Scan for the cell matching the given text and deliver its (x, y) coordinate at center. 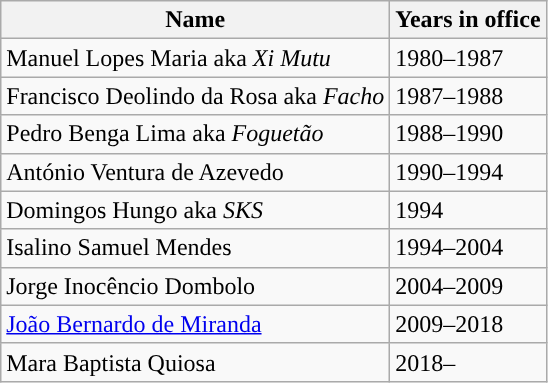
Mara Baptista Quiosa (196, 362)
Name (196, 20)
Pedro Benga Lima aka Foguetão (196, 134)
2004–2009 (468, 286)
1980–1987 (468, 58)
1994–2004 (468, 248)
Francisco Deolindo da Rosa aka Facho (196, 96)
Domingos Hungo aka SKS (196, 210)
1994 (468, 210)
Manuel Lopes Maria aka Xi Mutu (196, 58)
António Ventura de Azevedo (196, 172)
João Bernardo de Miranda (196, 324)
2018– (468, 362)
Jorge Inocêncio Dombolo (196, 286)
Years in office (468, 20)
1987–1988 (468, 96)
1988–1990 (468, 134)
2009–2018 (468, 324)
1990–1994 (468, 172)
Isalino Samuel Mendes (196, 248)
